Provide the (X, Y) coordinate of the cell's center where the given text is located.  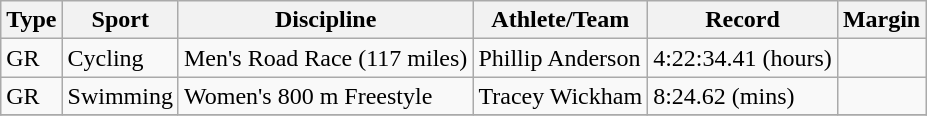
Tracey Wickham (560, 96)
Athlete/Team (560, 20)
Phillip Anderson (560, 58)
Swimming (120, 96)
4:22:34.41 (hours) (743, 58)
Sport (120, 20)
Record (743, 20)
Margin (881, 20)
Women's 800 m Freestyle (325, 96)
8:24.62 (mins) (743, 96)
Men's Road Race (117 miles) (325, 58)
Cycling (120, 58)
Discipline (325, 20)
Type (32, 20)
